Extract the [x, y] coordinate from the center of the cell holding the provided text.  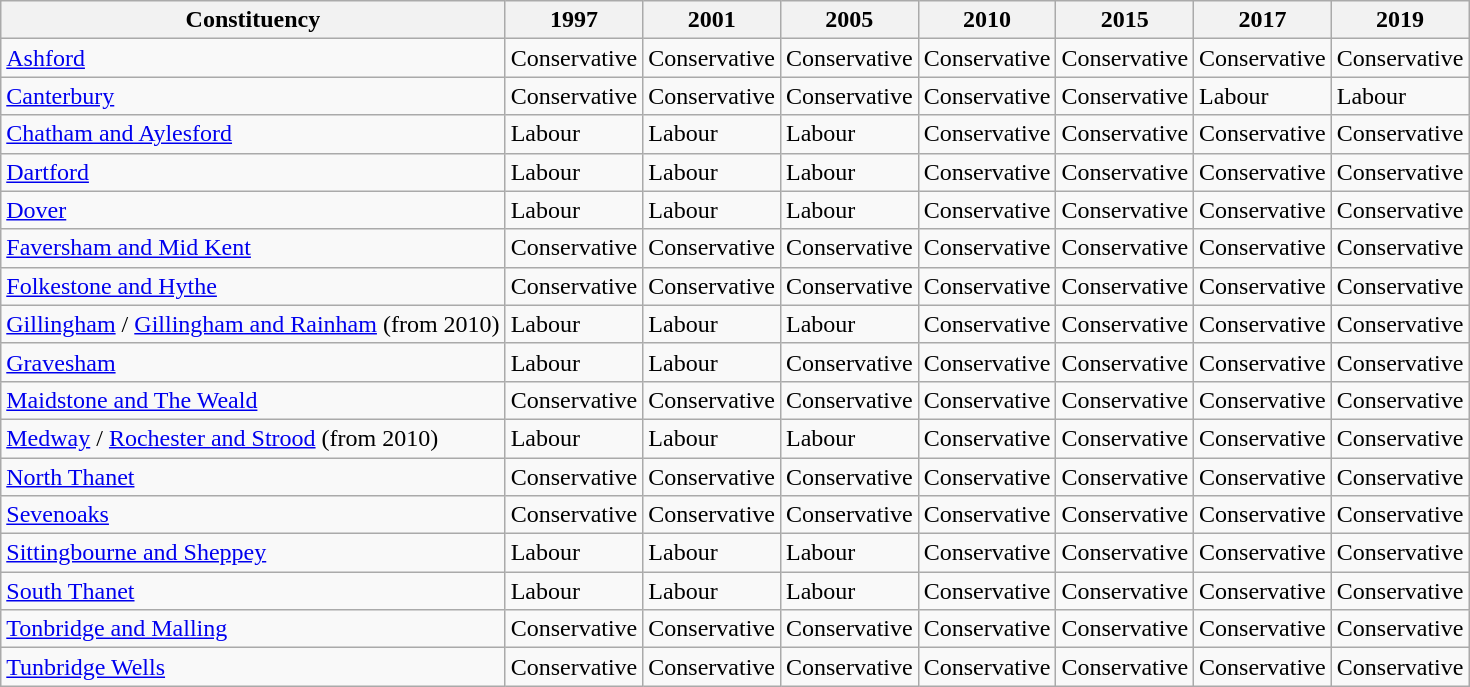
Faversham and Mid Kent [253, 248]
Tunbridge Wells [253, 667]
2010 [987, 20]
2019 [1400, 20]
Chatham and Aylesford [253, 134]
Sittingbourne and Sheppey [253, 553]
1997 [574, 20]
Canterbury [253, 96]
2015 [1125, 20]
North Thanet [253, 477]
Constituency [253, 20]
South Thanet [253, 591]
2005 [849, 20]
Tonbridge and Malling [253, 629]
Dartford [253, 172]
Dover [253, 210]
2017 [1263, 20]
2001 [712, 20]
Gravesham [253, 362]
Folkestone and Hythe [253, 286]
Ashford [253, 58]
Maidstone and The Weald [253, 400]
Sevenoaks [253, 515]
Gillingham / Gillingham and Rainham (from 2010) [253, 324]
Medway / Rochester and Strood (from 2010) [253, 438]
